Capture the cell that displays the provided text and extract its [X, Y] central coordinate. 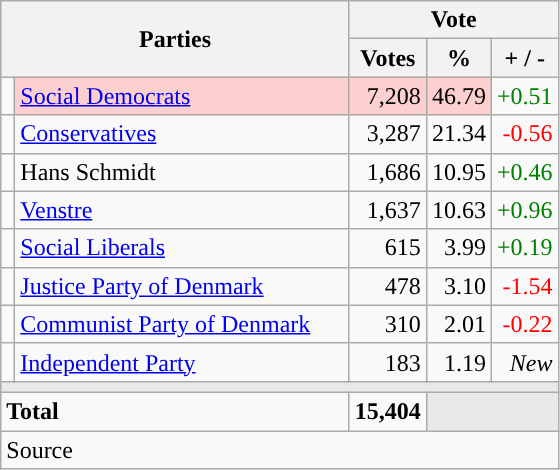
Total [176, 411]
46.79 [458, 96]
Venstre [182, 210]
3.10 [458, 286]
3,287 [388, 134]
Social Democrats [182, 96]
3.99 [458, 248]
310 [388, 324]
1,637 [388, 210]
-1.54 [524, 286]
Source [280, 449]
+ / - [524, 58]
Conservatives [182, 134]
-0.22 [524, 324]
183 [388, 362]
2.01 [458, 324]
1,686 [388, 172]
21.34 [458, 134]
Votes [388, 58]
Parties [176, 39]
10.63 [458, 210]
Communist Party of Denmark [182, 324]
10.95 [458, 172]
Hans Schmidt [182, 172]
New [524, 362]
Justice Party of Denmark [182, 286]
% [458, 58]
+0.51 [524, 96]
+0.96 [524, 210]
478 [388, 286]
Independent Party [182, 362]
615 [388, 248]
+0.46 [524, 172]
Vote [454, 20]
Social Liberals [182, 248]
+0.19 [524, 248]
1.19 [458, 362]
15,404 [388, 411]
-0.56 [524, 134]
7,208 [388, 96]
